From the cell containing the given text, extract its center point as [X, Y] coordinate. 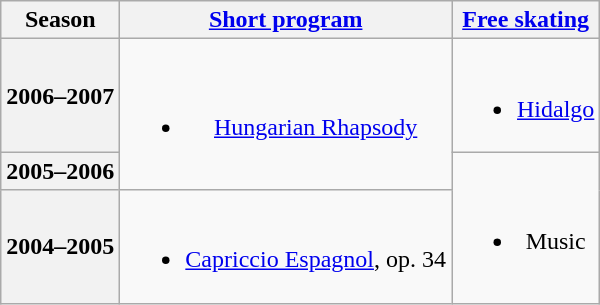
Hidalgo [526, 96]
Music [526, 228]
Short program [286, 20]
2004–2005 [60, 246]
2006–2007 [60, 96]
Free skating [526, 20]
2005–2006 [60, 171]
Hungarian Rhapsody [286, 114]
Capriccio Espagnol, op. 34 [286, 246]
Season [60, 20]
